Determine the (x, y) coordinate at the center of the cell enclosing the given text.  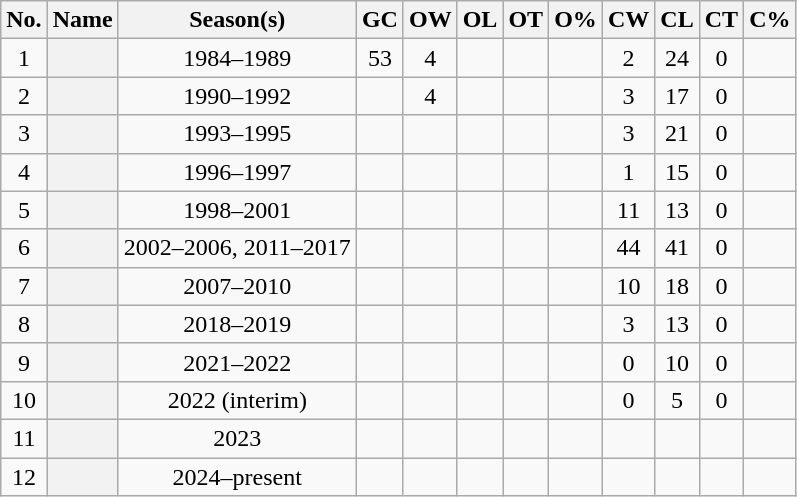
C% (770, 20)
No. (24, 20)
9 (24, 362)
OT (526, 20)
CL (677, 20)
1996–1997 (237, 172)
2002–2006, 2011–2017 (237, 248)
17 (677, 96)
53 (380, 58)
8 (24, 324)
Season(s) (237, 20)
2021–2022 (237, 362)
GC (380, 20)
24 (677, 58)
2024–present (237, 477)
1990–1992 (237, 96)
Name (82, 20)
OL (480, 20)
1993–1995 (237, 134)
12 (24, 477)
2023 (237, 438)
15 (677, 172)
18 (677, 286)
2018–2019 (237, 324)
7 (24, 286)
44 (628, 248)
6 (24, 248)
41 (677, 248)
2007–2010 (237, 286)
O% (576, 20)
OW (430, 20)
1998–2001 (237, 210)
CT (721, 20)
21 (677, 134)
CW (628, 20)
2022 (interim) (237, 400)
1984–1989 (237, 58)
